Return the (X, Y) coordinate for the center point of the cell that contains the specified text.  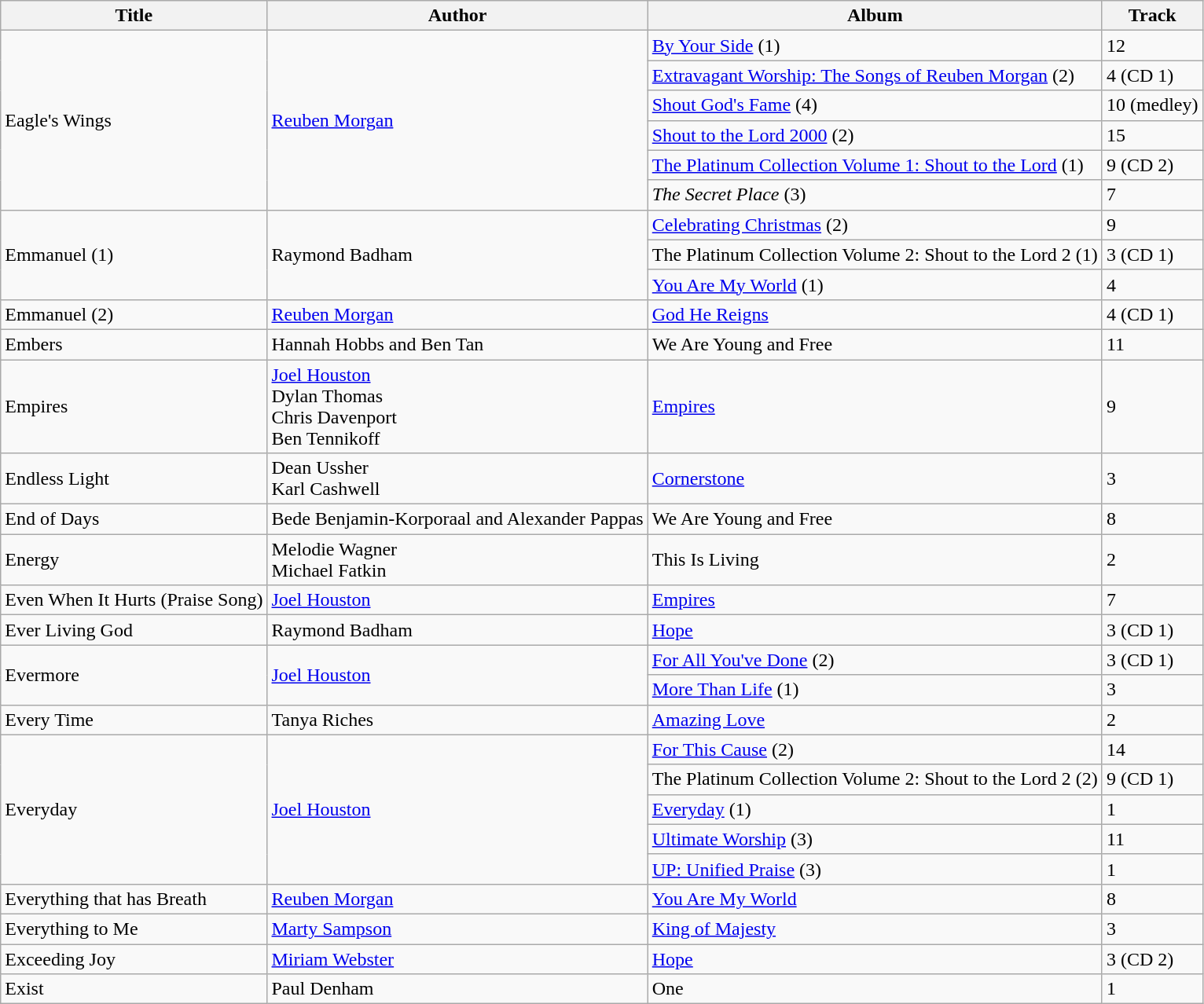
Everyday (134, 809)
10 (medley) (1152, 105)
Celebrating Christmas (2) (875, 225)
More Than Life (1) (875, 690)
Author (457, 16)
Everything that has Breath (134, 899)
Paul Denham (457, 989)
Everyday (1) (875, 809)
14 (1152, 749)
Embers (134, 344)
Miriam Webster (457, 959)
For All You've Done (2) (875, 660)
Everything to Me (134, 929)
3 (CD 2) (1152, 959)
Title (134, 16)
You Are My World (1) (875, 284)
Energy (134, 559)
UP: Unified Praise (3) (875, 869)
This Is Living (875, 559)
Bede Benjamin-Korporaal and Alexander Pappas (457, 519)
Even When It Hurts (Praise Song) (134, 600)
Emmanuel (2) (134, 314)
Exist (134, 989)
Endless Light (134, 479)
Every Time (134, 720)
9 (CD 1) (1152, 779)
The Secret Place (3) (875, 195)
King of Majesty (875, 929)
Emmanuel (1) (134, 255)
End of Days (134, 519)
Marty Sampson (457, 929)
Amazing Love (875, 720)
Cornerstone (875, 479)
You Are My World (875, 899)
Evermore (134, 675)
Eagle's Wings (134, 120)
Joel Houston Dylan Thomas Chris Davenport Ben Tennikoff (457, 407)
Exceeding Joy (134, 959)
Hannah Hobbs and Ben Tan (457, 344)
12 (1152, 46)
15 (1152, 135)
The Platinum Collection Volume 2: Shout to the Lord 2 (2) (875, 779)
Track (1152, 16)
Extravagant Worship: The Songs of Reuben Morgan (2) (875, 75)
Album (875, 16)
By Your Side (1) (875, 46)
For This Cause (2) (875, 749)
9 (CD 2) (1152, 165)
Ever Living God (134, 630)
God He Reigns (875, 314)
One (875, 989)
The Platinum Collection Volume 2: Shout to the Lord 2 (1) (875, 255)
Melodie Wagner Michael Fatkin (457, 559)
Dean Ussher Karl Cashwell (457, 479)
4 (1152, 284)
Tanya Riches (457, 720)
Shout God's Fame (4) (875, 105)
Ultimate Worship (3) (875, 839)
Shout to the Lord 2000 (2) (875, 135)
The Platinum Collection Volume 1: Shout to the Lord (1) (875, 165)
